Determine the [x, y] coordinate at the center of the cell enclosing the given text.  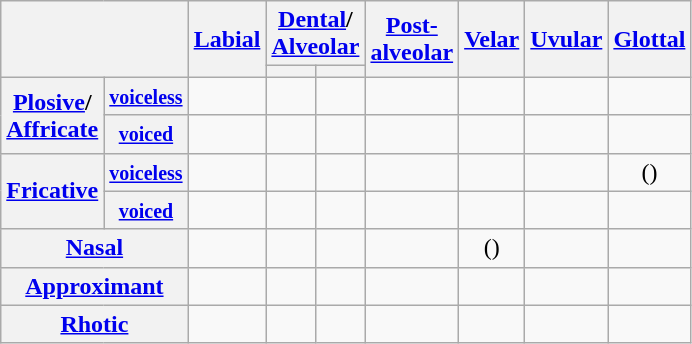
Rhotic [94, 324]
Plosive/Affricate [52, 115]
Glottal [650, 39]
Uvular [566, 39]
Approximant [94, 286]
Fricative [52, 191]
Post-alveolar [412, 39]
Velar [492, 39]
Labial [227, 39]
Nasal [94, 248]
Dental/Alveolar [316, 34]
